Search for the cell housing the specified text and yield its (X, Y) center coordinate. 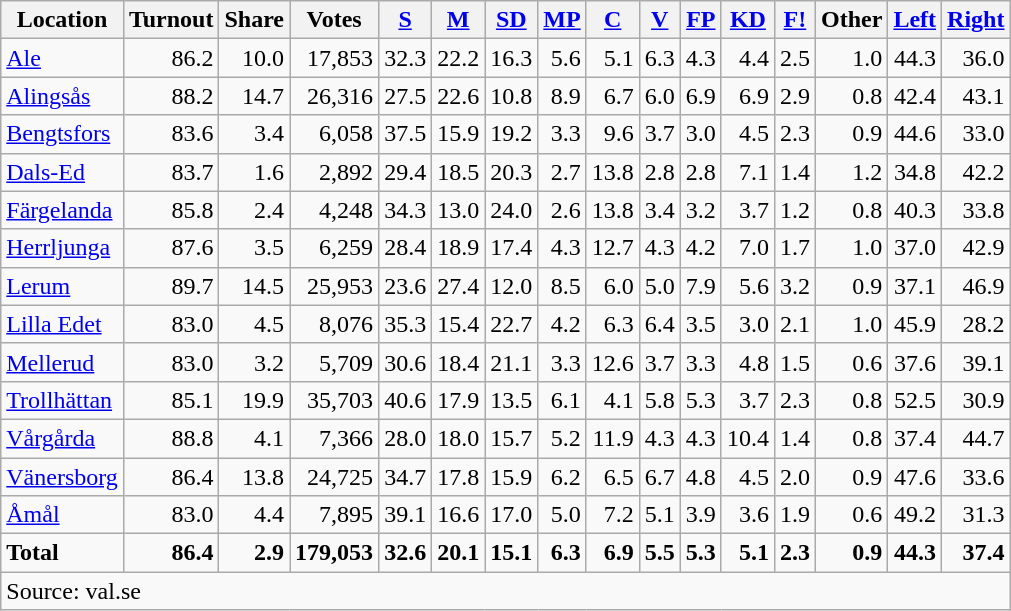
7.2 (612, 515)
7.1 (748, 172)
5.5 (660, 553)
40.6 (406, 400)
18.9 (458, 248)
1.7 (794, 248)
17.8 (458, 477)
5.2 (562, 438)
M (458, 20)
Votes (334, 20)
37.1 (915, 286)
15.4 (458, 324)
31.3 (976, 515)
7,895 (334, 515)
3.9 (700, 515)
37.6 (915, 362)
Alingsås (62, 96)
37.0 (915, 248)
34.8 (915, 172)
V (660, 20)
27.4 (458, 286)
6.1 (562, 400)
7.9 (700, 286)
28.0 (406, 438)
36.0 (976, 58)
S (406, 20)
12.6 (612, 362)
6.2 (562, 477)
8.9 (562, 96)
Färgelanda (62, 210)
Turnout (171, 20)
16.6 (458, 515)
Share (254, 20)
Vänersborg (62, 477)
KD (748, 20)
28.2 (976, 324)
Right (976, 20)
49.2 (915, 515)
22.6 (458, 96)
42.9 (976, 248)
3.6 (748, 515)
Source: val.se (506, 591)
7,366 (334, 438)
6.5 (612, 477)
9.6 (612, 134)
Ale (62, 58)
43.1 (976, 96)
26,316 (334, 96)
33.6 (976, 477)
19.9 (254, 400)
45.9 (915, 324)
1.6 (254, 172)
18.0 (458, 438)
28.4 (406, 248)
Left (915, 20)
29.4 (406, 172)
SD (512, 20)
13.0 (458, 210)
Mellerud (62, 362)
22.2 (458, 58)
17.9 (458, 400)
8,076 (334, 324)
11.9 (612, 438)
23.6 (406, 286)
44.7 (976, 438)
33.8 (976, 210)
8.5 (562, 286)
34.3 (406, 210)
Herrljunga (62, 248)
52.5 (915, 400)
21.1 (512, 362)
15.7 (512, 438)
Dals-Ed (62, 172)
20.3 (512, 172)
C (612, 20)
12.0 (512, 286)
88.2 (171, 96)
6,259 (334, 248)
30.6 (406, 362)
40.3 (915, 210)
30.9 (976, 400)
25,953 (334, 286)
35.3 (406, 324)
24.0 (512, 210)
5.8 (660, 400)
Vårgårda (62, 438)
16.3 (512, 58)
13.5 (512, 400)
35,703 (334, 400)
89.7 (171, 286)
37.5 (406, 134)
2.6 (562, 210)
2.4 (254, 210)
7.0 (748, 248)
83.6 (171, 134)
46.9 (976, 286)
Total (62, 553)
34.7 (406, 477)
44.6 (915, 134)
2.7 (562, 172)
17.4 (512, 248)
12.7 (612, 248)
MP (562, 20)
2.5 (794, 58)
33.0 (976, 134)
10.0 (254, 58)
88.8 (171, 438)
27.5 (406, 96)
6.4 (660, 324)
Bengtsfors (62, 134)
10.8 (512, 96)
Lerum (62, 286)
19.2 (512, 134)
32.6 (406, 553)
F! (794, 20)
10.4 (748, 438)
87.6 (171, 248)
85.1 (171, 400)
83.7 (171, 172)
15.1 (512, 553)
6,058 (334, 134)
Åmål (62, 515)
2.1 (794, 324)
86.2 (171, 58)
17,853 (334, 58)
FP (700, 20)
Location (62, 20)
Trollhättan (62, 400)
Lilla Edet (62, 324)
4,248 (334, 210)
2.0 (794, 477)
24,725 (334, 477)
Other (851, 20)
18.5 (458, 172)
32.3 (406, 58)
42.2 (976, 172)
179,053 (334, 553)
18.4 (458, 362)
1.5 (794, 362)
42.4 (915, 96)
5,709 (334, 362)
14.7 (254, 96)
20.1 (458, 553)
1.9 (794, 515)
2,892 (334, 172)
17.0 (512, 515)
22.7 (512, 324)
85.8 (171, 210)
14.5 (254, 286)
47.6 (915, 477)
